Detect which cell encompasses the target text, then output its (x, y) center coordinate. 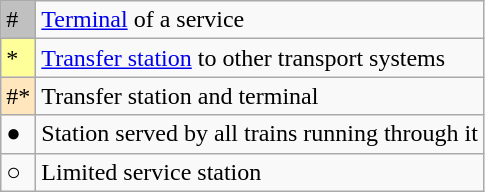
Limited service station (260, 172)
* (18, 58)
● (18, 134)
Station served by all trains running through it (260, 134)
○ (18, 172)
#* (18, 96)
Transfer station to other transport systems (260, 58)
# (18, 20)
Terminal of a service (260, 20)
Transfer station and terminal (260, 96)
